Return the [x, y] coordinate for the center point of the cell that contains the specified text.  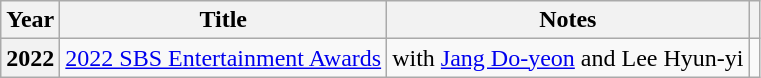
Year [30, 20]
Title [224, 20]
2022 [30, 58]
Notes [568, 20]
2022 SBS Entertainment Awards [224, 58]
with Jang Do-yeon and Lee Hyun-yi [568, 58]
